Find where the given text appears and provide that cell's center as (x, y) coordinate. 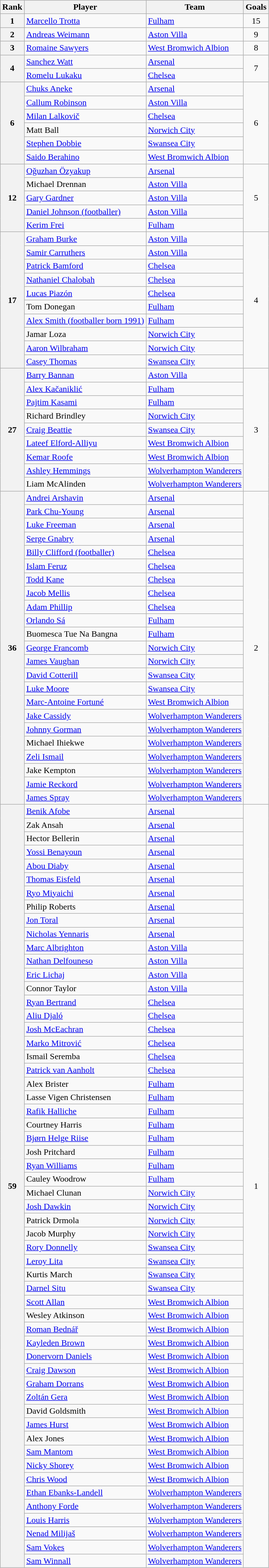
Billy Clifford (footballer) (85, 552)
Rank (12, 7)
Saido Berahino (85, 157)
Nathan Delfouneso (85, 961)
Player (85, 7)
Casey Thomas (85, 361)
Goals (256, 7)
Adam Phillip (85, 607)
Thomas Eisfeld (85, 879)
Jake Cassidy (85, 716)
Alex Jones (85, 1438)
Team (195, 7)
Benik Afobe (85, 811)
Todd Kane (85, 579)
Sam Vokes (85, 1547)
Jake Kempton (85, 770)
Richard Brindley (85, 416)
Andrei Arshavin (85, 498)
59 (12, 1186)
Ryan Williams (85, 1166)
Sam Winnall (85, 1561)
Craig Beattie (85, 430)
Patrick Drmola (85, 1220)
Jamie Reckord (85, 784)
Cauley Woodrow (85, 1179)
Lasse Vigen Christensen (85, 1097)
Andreas Weimann (85, 34)
Pajtim Kasami (85, 402)
Jacob Murphy (85, 1234)
Daniel Johnson (footballer) (85, 212)
Jon Toral (85, 920)
Josh Dawkin (85, 1206)
Kurtis March (85, 1275)
5 (256, 198)
12 (12, 198)
27 (12, 430)
Nicholas Yennaris (85, 934)
Sam Mantom (85, 1452)
Liam McAlinden (85, 484)
Ethan Ebanks-Landell (85, 1493)
Roman Bednář (85, 1329)
Bjørn Helge Riise (85, 1138)
Sanchez Watt (85, 62)
Connor Taylor (85, 988)
7 (256, 68)
Rafik Halliche (85, 1111)
Kemar Roofe (85, 457)
Romaine Sawyers (85, 48)
Leroy Lita (85, 1261)
Callum Robinson (85, 102)
Tom Donegan (85, 307)
Marc Albrighton (85, 947)
Ryo Miyaichi (85, 893)
Samir Carruthers (85, 252)
Marko Mitrović (85, 1043)
James Spray (85, 797)
Aaron Wilbraham (85, 348)
James Vaughan (85, 661)
Anthony Forde (85, 1506)
Barry Bannan (85, 375)
Aliu Djaló (85, 1015)
Marc-Antoine Fortuné (85, 702)
15 (256, 21)
Romelu Lukaku (85, 75)
Johnny Gorman (85, 729)
Gary Gardner (85, 198)
George Francomb (85, 648)
Louis Harris (85, 1520)
Josh McEachran (85, 1029)
Graham Dorrans (85, 1384)
Eric Lichaj (85, 975)
Michael Clunan (85, 1193)
Kerim Frei (85, 225)
Alex Brister (85, 1084)
Ismail Seremba (85, 1057)
9 (256, 34)
Serge Gnabry (85, 539)
Zoltán Gera (85, 1397)
Ashley Hemmings (85, 471)
8 (256, 48)
Graham Burke (85, 239)
Darnel Situ (85, 1288)
Zeli Ismail (85, 757)
Michael Ihiekwe (85, 743)
Orlando Sá (85, 621)
Abou Diaby (85, 866)
Jacob Mellis (85, 593)
Stephen Dobbie (85, 143)
Rory Donnelly (85, 1247)
Hector Bellerin (85, 839)
Ryan Bertrand (85, 1002)
Park Chu-Young (85, 511)
Alex Smith (footballer born 1991) (85, 320)
Craig Dawson (85, 1370)
Oğuzhan Özyakup (85, 171)
17 (12, 300)
Chris Wood (85, 1479)
Milan Lalkovič (85, 116)
Matt Ball (85, 130)
Yossi Benayoun (85, 852)
Patrick van Aanholt (85, 1070)
David Cotterill (85, 675)
Donervorn Daniels (85, 1356)
Nenad Milijaš (85, 1534)
Luke Freeman (85, 525)
Lucas Piazón (85, 293)
Lateef Elford-Alliyu (85, 443)
36 (12, 647)
James Hurst (85, 1424)
Wesley Atkinson (85, 1316)
Buomesca Tue Na Bangna (85, 634)
Marcello Trotta (85, 21)
Courtney Harris (85, 1125)
Luke Moore (85, 689)
Nicky Shorey (85, 1465)
Michael Drennan (85, 184)
David Goldsmith (85, 1411)
Josh Pritchard (85, 1152)
Patrick Bamford (85, 266)
Scott Allan (85, 1302)
Philip Roberts (85, 907)
Kayleden Brown (85, 1343)
Jamar Loza (85, 334)
Alex Kačaniklić (85, 389)
Chuks Aneke (85, 89)
Nathaniel Chalobah (85, 280)
Islam Feruz (85, 566)
Zak Ansah (85, 825)
